Identify which cell holds the provided text, then report its (x, y) central coordinate. 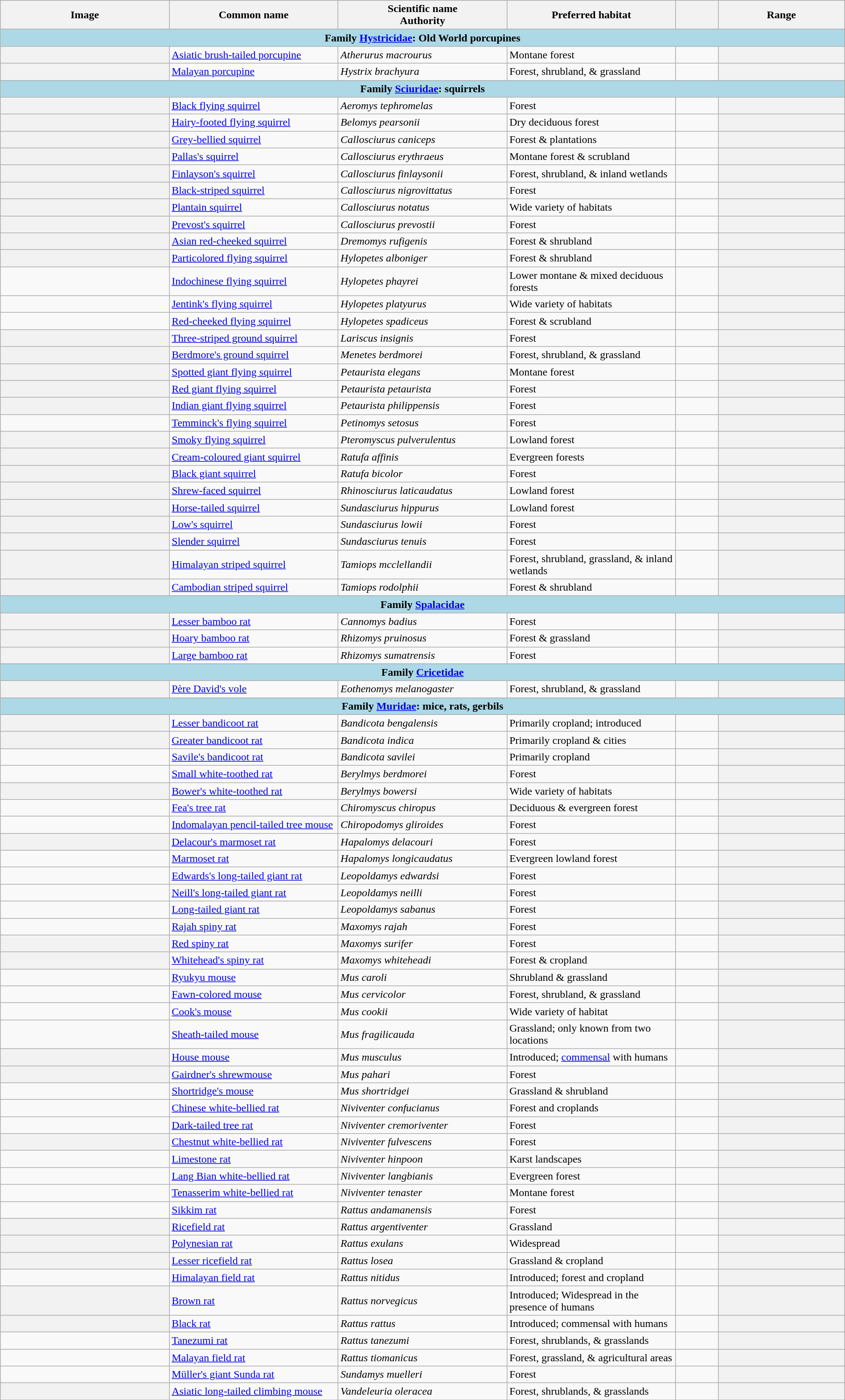
Petinomys setosus (422, 423)
Shortridge's mouse (254, 1091)
Indomalayan pencil-tailed tree mouse (254, 825)
Red spiny rat (254, 943)
Mus musculus (422, 1057)
Cook's mouse (254, 1011)
Smoky flying squirrel (254, 440)
Vandeleuria oleracea (422, 1392)
Rhizomys sumatrensis (422, 655)
Eothenomys melanogaster (422, 689)
Introduced; Widespread in the presence of humans (591, 1301)
Petaurista petaurista (422, 389)
Primarily cropland & cities (591, 740)
Hapalomys longicaudatus (422, 859)
Cambodian striped squirrel (254, 588)
Wide variety of habitat (591, 1011)
Family Muridae: mice, rats, gerbils (422, 706)
Neill's long-tailed giant rat (254, 893)
Leopoldamys neilli (422, 893)
Lesser bandicoot rat (254, 723)
Plantain squirrel (254, 207)
Delacour's marmoset rat (254, 842)
Menetes berdmorei (422, 355)
Berylmys berdmorei (422, 774)
Hylopetes platyurus (422, 304)
Hylopetes alboniger (422, 258)
Image (85, 15)
Sundasciurus tenuis (422, 542)
Whitehead's spiny rat (254, 960)
Tenasserim white-bellied rat (254, 1193)
Grassland & shrubland (591, 1091)
Rajah spiny rat (254, 927)
Forest & grassland (591, 638)
Widespread (591, 1244)
Sundasciurus lowii (422, 525)
Rattus argentiventer (422, 1227)
Pteromyscus pulverulentus (422, 440)
Mus caroli (422, 977)
Hoary bamboo rat (254, 638)
Aeromys tephromelas (422, 106)
Limestone rat (254, 1159)
Horse-tailed squirrel (254, 507)
Père David's vole (254, 689)
Ratufa bicolor (422, 473)
Niviventer tenaster (422, 1193)
Marmoset rat (254, 859)
Callosciurus nigrovittatus (422, 190)
Temminck's flying squirrel (254, 423)
Slender squirrel (254, 542)
Pallas's squirrel (254, 156)
Lang Bian white-bellied rat (254, 1176)
Family Cricetidae (422, 672)
Gairdner's shrewmouse (254, 1074)
Polynesian rat (254, 1244)
Grassland & cropland (591, 1261)
Sheath-tailed mouse (254, 1034)
Grey-bellied squirrel (254, 139)
Lower montane & mixed deciduous forests (591, 282)
Tanezumi rat (254, 1340)
Red-cheeked flying squirrel (254, 321)
Black-striped squirrel (254, 190)
Chiromyscus chiropus (422, 808)
Rhizomys pruinosus (422, 638)
Cream-coloured giant squirrel (254, 457)
Lesser bamboo rat (254, 621)
Rattus exulans (422, 1244)
Savile's bandicoot rat (254, 757)
Scientific nameAuthority (422, 15)
Berdmore's ground squirrel (254, 355)
Bandicota indica (422, 740)
Particolored flying squirrel (254, 258)
Hapalomys delacouri (422, 842)
Belomys pearsonii (422, 122)
Dry deciduous forest (591, 122)
Common name (254, 15)
Rhinosciurus laticaudatus (422, 490)
Atherurus macrourus (422, 55)
Greater bandicoot rat (254, 740)
Finlayson's squirrel (254, 173)
Family Spalacidae (422, 604)
Evergreen forests (591, 457)
Deciduous & evergreen forest (591, 808)
Bandicota bengalensis (422, 723)
Montane forest & scrubland (591, 156)
Ryukyu mouse (254, 977)
Callosciurus finlaysonii (422, 173)
Maxomys surifer (422, 943)
Dremomys rufigenis (422, 241)
Family Sciuridae: squirrels (422, 89)
Black giant squirrel (254, 473)
Tamiops rodolphii (422, 588)
Edwards's long-tailed giant rat (254, 876)
Hylopetes phayrei (422, 282)
Niviventer cremoriventer (422, 1125)
Large bamboo rat (254, 655)
Indian giant flying squirrel (254, 406)
Preferred habitat (591, 15)
Dark-tailed tree rat (254, 1125)
Callosciurus notatus (422, 207)
Hystrix brachyura (422, 72)
Mus pahari (422, 1074)
Hylopetes spadiceus (422, 321)
Ratufa affinis (422, 457)
Rattus tanezumi (422, 1340)
Callosciurus erythraeus (422, 156)
Himalayan field rat (254, 1278)
Red giant flying squirrel (254, 389)
Malayan field rat (254, 1357)
Asiatic brush-tailed porcupine (254, 55)
Black rat (254, 1323)
Brown rat (254, 1301)
Forest, shrubland, grassland, & inland wetlands (591, 565)
Niviventer fulvescens (422, 1142)
Rattus nitidus (422, 1278)
Primarily cropland; introduced (591, 723)
Asiatic long-tailed climbing mouse (254, 1392)
Sikkim rat (254, 1210)
Müller's giant Sunda rat (254, 1375)
Rattus losea (422, 1261)
Forest & cropland (591, 960)
Callosciurus caniceps (422, 139)
Rattus tiomanicus (422, 1357)
Maxomys whiteheadi (422, 960)
Introduced; forest and cropland (591, 1278)
Cannomys badius (422, 621)
Hairy-footed flying squirrel (254, 122)
Sundasciurus hippurus (422, 507)
Bandicota savilei (422, 757)
Small white-toothed rat (254, 774)
Forest, grassland, & agricultural areas (591, 1357)
Prevost's squirrel (254, 224)
Lariscus insignis (422, 338)
Bower's white-toothed rat (254, 791)
Leopoldamys sabanus (422, 910)
Fea's tree rat (254, 808)
House mouse (254, 1057)
Shrubland & grassland (591, 977)
Leopoldamys edwardsi (422, 876)
Rattus norvegicus (422, 1301)
Evergreen forest (591, 1176)
Forest & plantations (591, 139)
Range (781, 15)
Forest and croplands (591, 1108)
Evergreen lowland forest (591, 859)
Chiropodomys gliroides (422, 825)
Niviventer confucianus (422, 1108)
Indochinese flying squirrel (254, 282)
Himalayan striped squirrel (254, 565)
Jentink's flying squirrel (254, 304)
Forest & scrubland (591, 321)
Karst landscapes (591, 1159)
Mus shortridgei (422, 1091)
Malayan porcupine (254, 72)
Low's squirrel (254, 525)
Family Hystricidae: Old World porcupines (422, 38)
Tamiops mcclellandii (422, 565)
Mus fragilicauda (422, 1034)
Callosciurus prevostii (422, 224)
Primarily cropland (591, 757)
Lesser ricefield rat (254, 1261)
Niviventer langbianis (422, 1176)
Rattus andamanensis (422, 1210)
Long-tailed giant rat (254, 910)
Mus cervicolor (422, 994)
Forest, shrubland, & inland wetlands (591, 173)
Rattus rattus (422, 1323)
Niviventer hinpoon (422, 1159)
Chestnut white-bellied rat (254, 1142)
Grassland; only known from two locations (591, 1034)
Black flying squirrel (254, 106)
Three-striped ground squirrel (254, 338)
Berylmys bowersi (422, 791)
Fawn-colored mouse (254, 994)
Mus cookii (422, 1011)
Sundamys muelleri (422, 1375)
Grassland (591, 1227)
Chinese white-bellied rat (254, 1108)
Shrew-faced squirrel (254, 490)
Petaurista philippensis (422, 406)
Asian red-cheeked squirrel (254, 241)
Ricefield rat (254, 1227)
Petaurista elegans (422, 372)
Maxomys rajah (422, 927)
Spotted giant flying squirrel (254, 372)
